Identify which cell holds the provided text, then report its (x, y) central coordinate. 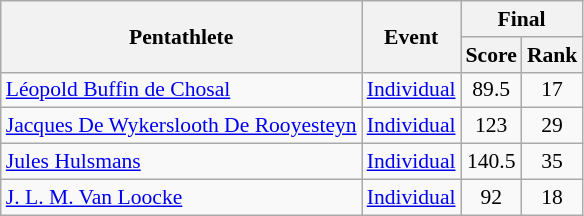
Score (492, 55)
Jules Hulsmans (182, 162)
Jacques De Wykerslooth De Rooyesteyn (182, 126)
Léopold Buffin de Chosal (182, 90)
17 (552, 90)
35 (552, 162)
92 (492, 197)
J. L. M. Van Loocke (182, 197)
140.5 (492, 162)
29 (552, 126)
Rank (552, 55)
123 (492, 126)
Event (412, 36)
18 (552, 197)
Final (522, 19)
89.5 (492, 90)
Pentathlete (182, 36)
